Locate the cell with the specified text and output its [x, y] center coordinate. 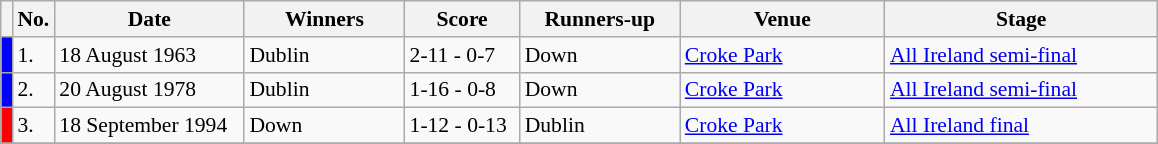
All Ireland final [1022, 126]
3. [33, 126]
Winners [324, 19]
2-11 - 0-7 [462, 55]
18 September 1994 [149, 126]
20 August 1978 [149, 90]
1. [33, 55]
2. [33, 90]
Stage [1022, 19]
1-16 - 0-8 [462, 90]
Score [462, 19]
18 August 1963 [149, 55]
1-12 - 0-13 [462, 126]
No. [33, 19]
Date [149, 19]
Venue [782, 19]
Runners-up [600, 19]
